Extract the [x, y] coordinate from the center of the cell holding the provided text.  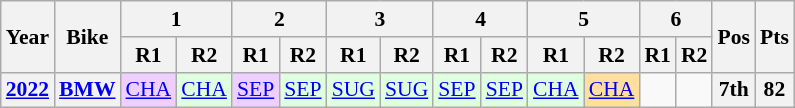
BMW [87, 90]
6 [676, 19]
Pts [774, 36]
2022 [28, 90]
5 [584, 19]
2 [280, 19]
Bike [87, 36]
4 [480, 19]
82 [774, 90]
1 [176, 19]
7th [734, 90]
Year [28, 36]
3 [380, 19]
Pos [734, 36]
